Pinpoint the cell where the given text exists, returning its (X, Y) midpoint coordinate. 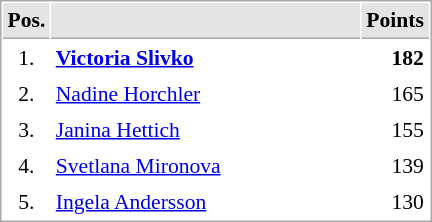
Janina Hettich (206, 129)
5. (26, 201)
Victoria Slivko (206, 57)
139 (396, 165)
130 (396, 201)
Points (396, 21)
Pos. (26, 21)
2. (26, 93)
Nadine Horchler (206, 93)
Svetlana Mironova (206, 165)
165 (396, 93)
4. (26, 165)
155 (396, 129)
1. (26, 57)
Ingela Andersson (206, 201)
182 (396, 57)
3. (26, 129)
